Identify which cell holds the provided text, then report its [X, Y] central coordinate. 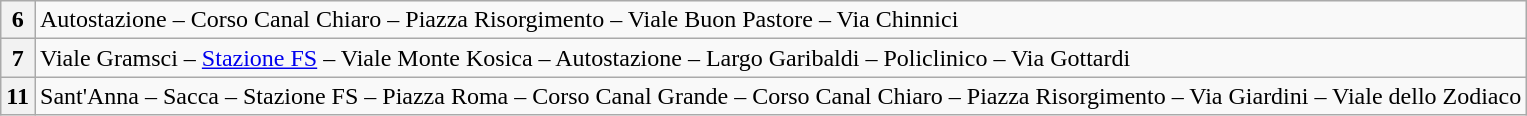
Autostazione – Corso Canal Chiaro – Piazza Risorgimento – Viale Buon Pastore – Via Chinnici [780, 20]
Viale Gramsci – Stazione FS – Viale Monte Kosica – Autostazione – Largo Garibaldi – Policlinico – Via Gottardi [780, 58]
6 [18, 20]
Sant'Anna – Sacca – Stazione FS – Piazza Roma – Corso Canal Grande – Corso Canal Chiaro – Piazza Risorgimento – Via Giardini – Viale dello Zodiaco [780, 96]
11 [18, 96]
7 [18, 58]
